Extract the (X, Y) coordinate from the center of the cell holding the provided text.  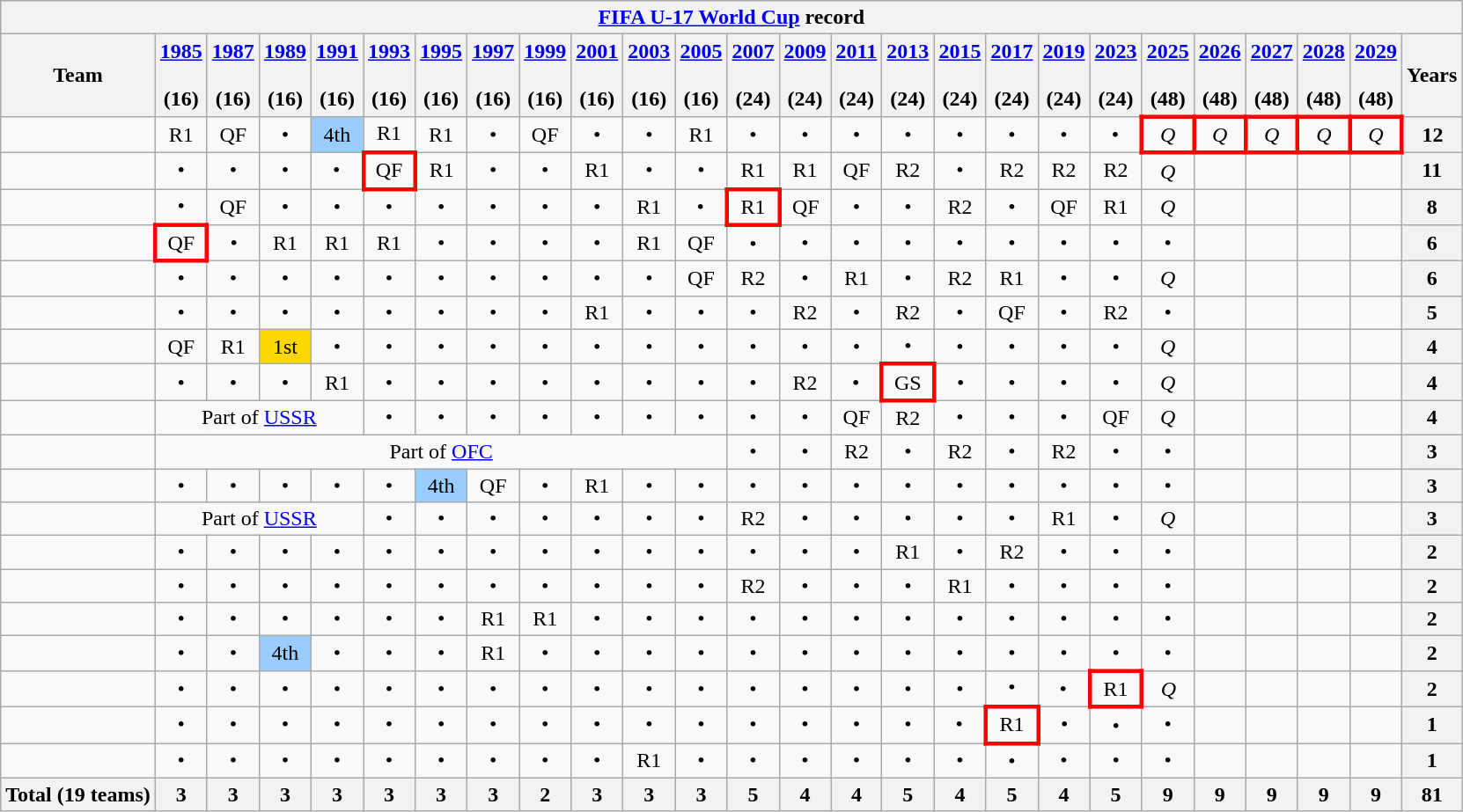
1989(16) (285, 76)
2007(24) (754, 76)
8 (1431, 206)
2001(16) (597, 76)
1985(16) (181, 76)
2013(24) (908, 76)
2025(48) (1167, 76)
1987(16) (232, 76)
2023(24) (1116, 76)
2003(16) (650, 76)
2028(48) (1324, 76)
Years (1431, 76)
2026(48) (1220, 76)
GS (908, 382)
2017(24) (1012, 76)
12 (1431, 134)
2009(24) (805, 76)
1999(16) (546, 76)
1993(16) (389, 76)
2015(24) (959, 76)
Team (78, 76)
FIFA U-17 World Cup record (731, 18)
1995(16) (442, 76)
2011(24) (856, 76)
2005(16) (701, 76)
1991(16) (336, 76)
1st (285, 347)
11 (1431, 171)
2019(24) (1063, 76)
1997(16) (493, 76)
2029(48) (1375, 76)
Total (19 teams) (78, 794)
Part of OFC (441, 451)
81 (1431, 794)
2027(48) (1271, 76)
